Identify which cell holds the provided text, then report its (X, Y) central coordinate. 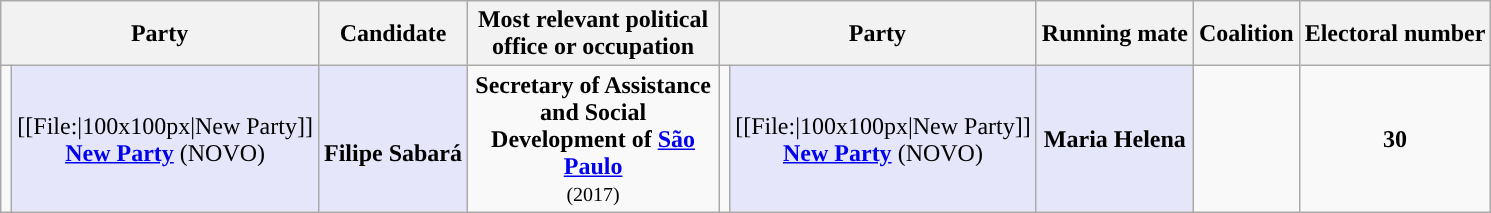
Running mate (1114, 34)
Electoral number (1395, 34)
Most relevant political office or occupation (594, 34)
Candidate (392, 34)
Secretary of Assistance and Social Development of São Paulo(2017) (594, 139)
30 (1395, 139)
Coalition (1246, 34)
Maria Helena (1114, 139)
Filipe Sabará (392, 139)
